Locate the cell with the specified text and output its [x, y] center coordinate. 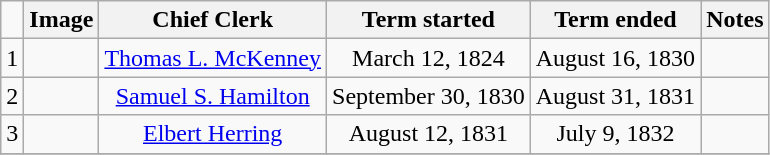
July 9, 1832 [615, 134]
August 12, 1831 [429, 134]
August 31, 1831 [615, 96]
Notes [735, 20]
Image [62, 20]
2 [12, 96]
Term ended [615, 20]
3 [12, 134]
Thomas L. McKenney [213, 58]
March 12, 1824 [429, 58]
Elbert Herring [213, 134]
August 16, 1830 [615, 58]
1 [12, 58]
Term started [429, 20]
September 30, 1830 [429, 96]
Chief Clerk [213, 20]
Samuel S. Hamilton [213, 96]
